Extract the (x, y) coordinate from the center of the cell holding the provided text.  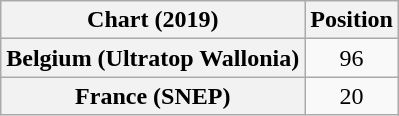
France (SNEP) (153, 96)
Belgium (Ultratop Wallonia) (153, 58)
96 (352, 58)
20 (352, 96)
Position (352, 20)
Chart (2019) (153, 20)
